Output the [X, Y] coordinate of the center of the cell containing the given text.  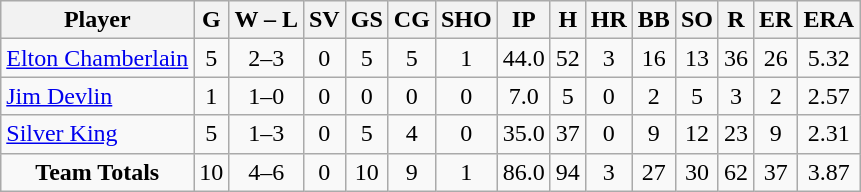
86.0 [524, 172]
44.0 [524, 58]
SV [324, 20]
SHO [466, 20]
27 [654, 172]
4–6 [266, 172]
Elton Chamberlain [98, 58]
R [736, 20]
ER [776, 20]
BB [654, 20]
IP [524, 20]
Silver King [98, 134]
2.57 [829, 96]
SO [696, 20]
CG [412, 20]
H [568, 20]
7.0 [524, 96]
W – L [266, 20]
35.0 [524, 134]
36 [736, 58]
5.32 [829, 58]
2.31 [829, 134]
30 [696, 172]
23 [736, 134]
2–3 [266, 58]
62 [736, 172]
26 [776, 58]
13 [696, 58]
4 [412, 134]
16 [654, 58]
ERA [829, 20]
94 [568, 172]
G [212, 20]
12 [696, 134]
Player [98, 20]
1–0 [266, 96]
52 [568, 58]
HR [608, 20]
GS [366, 20]
Jim Devlin [98, 96]
3.87 [829, 172]
1–3 [266, 134]
Team Totals [98, 172]
